Provide the (X, Y) coordinate of the cell's center where the given text is located.  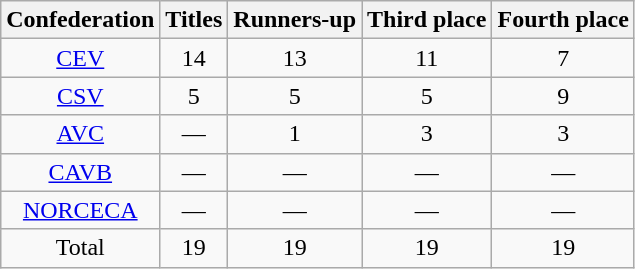
9 (563, 96)
11 (427, 58)
Fourth place (563, 20)
NORCECA (80, 210)
7 (563, 58)
CSV (80, 96)
Third place (427, 20)
Total (80, 248)
1 (295, 134)
CEV (80, 58)
14 (194, 58)
AVC (80, 134)
Confederation (80, 20)
Titles (194, 20)
Runners-up (295, 20)
13 (295, 58)
CAVB (80, 172)
